Identify which cell holds the provided text, then report its [X, Y] central coordinate. 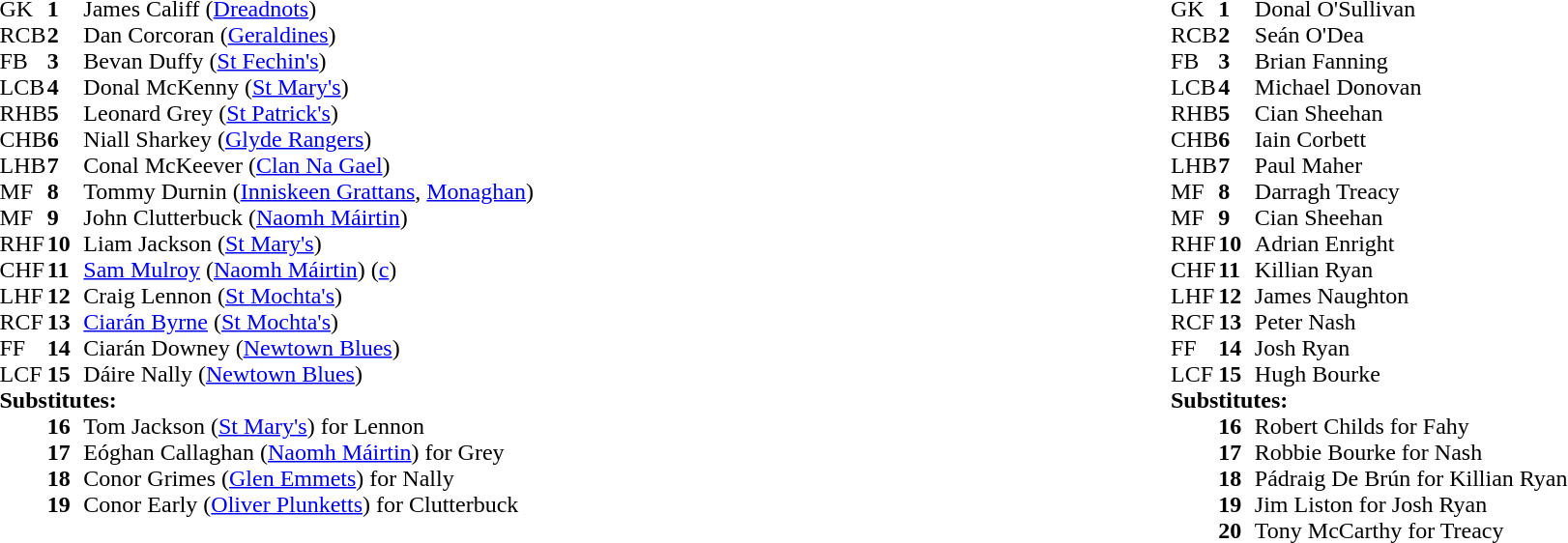
Pádraig De Brún for Killian Ryan [1411, 479]
Donal McKenny (St Mary's) [308, 87]
Seán O'Dea [1411, 35]
Josh Ryan [1411, 348]
Dan Corcoran (Geraldines) [308, 35]
Tom Jackson (St Mary's) for Lennon [308, 427]
Brian Fanning [1411, 62]
Craig Lennon (St Mochta's) [308, 296]
Robbie Bourke for Nash [1411, 452]
Bevan Duffy (St Fechin's) [308, 62]
Michael Donovan [1411, 87]
Sam Mulroy (Naomh Máirtin) (c) [308, 271]
Leonard Grey (St Patrick's) [308, 114]
Ciarán Byrne (St Mochta's) [308, 323]
Paul Maher [1411, 166]
Dáire Nally (Newtown Blues) [308, 375]
Peter Nash [1411, 323]
Ciarán Downey (Newtown Blues) [308, 348]
Jim Liston for Josh Ryan [1411, 504]
Niall Sharkey (Glyde Rangers) [308, 139]
James Naughton [1411, 296]
Tommy Durnin (Inniskeen Grattans, Monaghan) [308, 191]
Conor Early (Oliver Plunketts) for Clutterbuck [308, 504]
John Clutterbuck (Naomh Máirtin) [308, 218]
Killian Ryan [1411, 271]
Darragh Treacy [1411, 191]
Liam Jackson (St Mary's) [308, 243]
Adrian Enright [1411, 243]
Iain Corbett [1411, 139]
Eóghan Callaghan (Naomh Máirtin) for Grey [308, 452]
Robert Childs for Fahy [1411, 427]
Conal McKeever (Clan Na Gael) [308, 166]
Conor Grimes (Glen Emmets) for Nally [308, 479]
Hugh Bourke [1411, 375]
